Provide the (X, Y) coordinate of the cell's center where the given text is located.  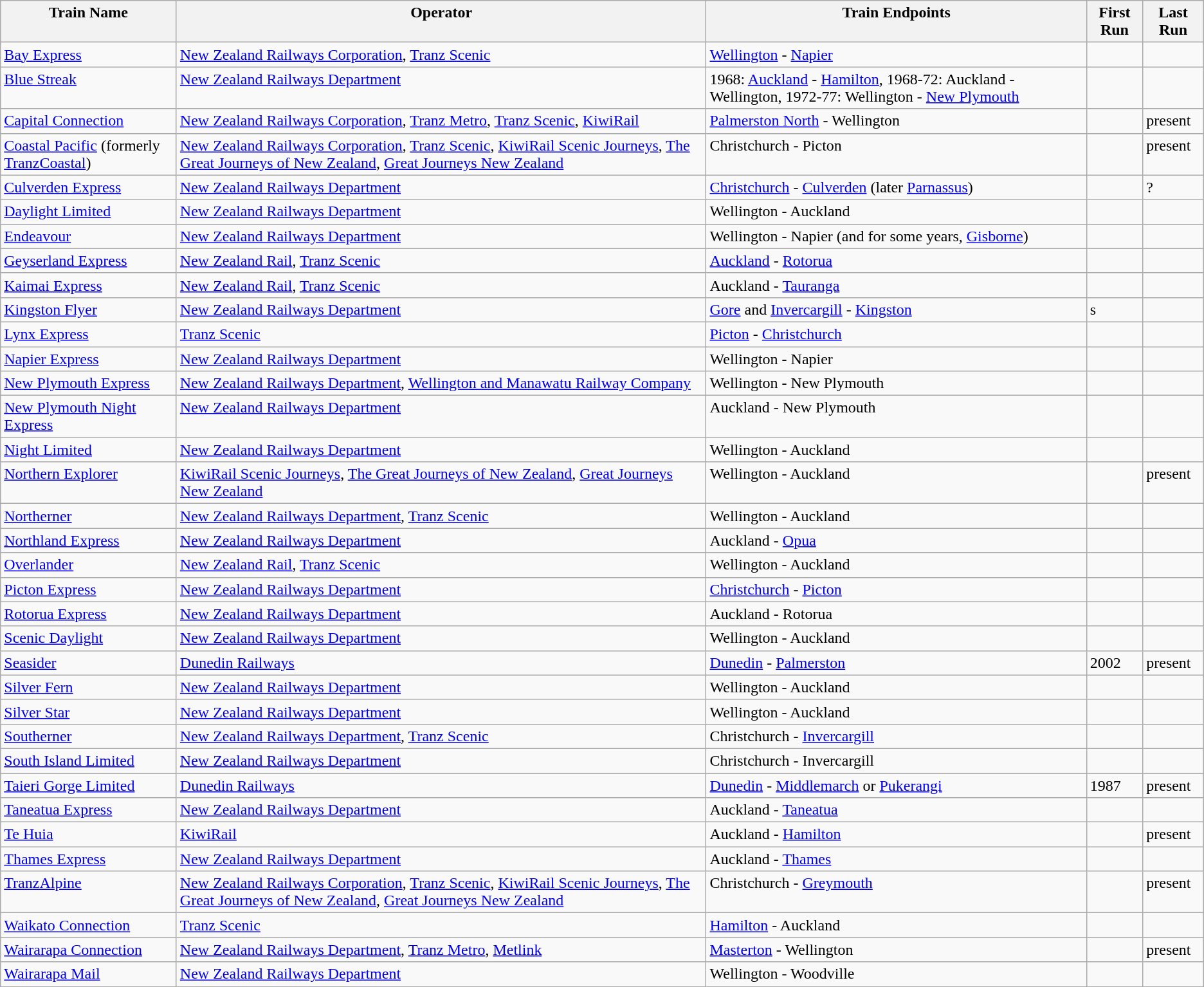
Daylight Limited (89, 212)
Coastal Pacific (formerly TranzCoastal) (89, 154)
Culverden Express (89, 187)
Southerner (89, 736)
TranzAlpine (89, 892)
Napier Express (89, 358)
Picton Express (89, 589)
KiwiRail (441, 835)
Christchurch - Greymouth (897, 892)
Silver Fern (89, 687)
Bay Express (89, 55)
Silver Star (89, 712)
Seasider (89, 663)
Wairarapa Connection (89, 950)
Dunedin - Palmerston (897, 663)
Auckland - Opua (897, 540)
Kaimai Express (89, 285)
Masterton - Wellington (897, 950)
1987 (1115, 786)
Northerner (89, 516)
Auckland - Tauranga (897, 285)
Auckland - Taneatua (897, 810)
Last Run (1173, 22)
Te Huia (89, 835)
First Run (1115, 22)
Taneatua Express (89, 810)
KiwiRail Scenic Journeys, The Great Journeys of New Zealand, Great Journeys New Zealand (441, 483)
Northern Explorer (89, 483)
Wellington - Napier (and for some years, Gisborne) (897, 236)
Geyserland Express (89, 261)
Palmerston North - Wellington (897, 121)
Endeavour (89, 236)
Taieri Gorge Limited (89, 786)
Picton - Christchurch (897, 334)
Auckland - Hamilton (897, 835)
New Zealand Railways Corporation, Tranz Scenic (441, 55)
Hamilton - Auckland (897, 925)
s (1115, 309)
New Plymouth Express (89, 383)
Waikato Connection (89, 925)
Northland Express (89, 540)
Blue Streak (89, 88)
Thames Express (89, 859)
Rotorua Express (89, 614)
New Zealand Railways Department, Wellington and Manawatu Railway Company (441, 383)
Dunedin - Middlemarch or Pukerangi (897, 786)
Wairarapa Mail (89, 974)
Overlander (89, 565)
? (1173, 187)
Gore and Invercargill - Kingston (897, 309)
Lynx Express (89, 334)
Wellington - Woodville (897, 974)
Wellington - New Plymouth (897, 383)
South Island Limited (89, 761)
Night Limited (89, 450)
Train Name (89, 22)
Train Endpoints (897, 22)
1968: Auckland - Hamilton, 1968-72: Auckland - Wellington, 1972-77: Wellington - New Plymouth (897, 88)
Operator (441, 22)
New Zealand Railways Department, Tranz Metro, Metlink (441, 950)
Auckland - New Plymouth (897, 417)
2002 (1115, 663)
New Plymouth Night Express (89, 417)
Christchurch - Culverden (later Parnassus) (897, 187)
Capital Connection (89, 121)
Kingston Flyer (89, 309)
Auckland - Thames (897, 859)
Scenic Daylight (89, 638)
New Zealand Railways Corporation, Tranz Metro, Tranz Scenic, KiwiRail (441, 121)
